Provide the (X, Y) coordinate of the cell's center where the given text is located.  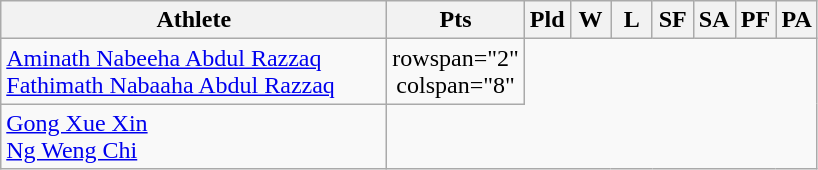
rowspan="2" colspan="8" (456, 72)
Gong Xue Xin Ng Weng Chi (194, 136)
PF (756, 20)
SA (714, 20)
Aminath Nabeeha Abdul Razzaq Fathimath Nabaaha Abdul Razzaq (194, 72)
Pld (547, 20)
Pts (456, 20)
PA (796, 20)
SF (672, 20)
Athlete (194, 20)
L (632, 20)
W (590, 20)
